Return (X, Y) of the center of cell containing provided text 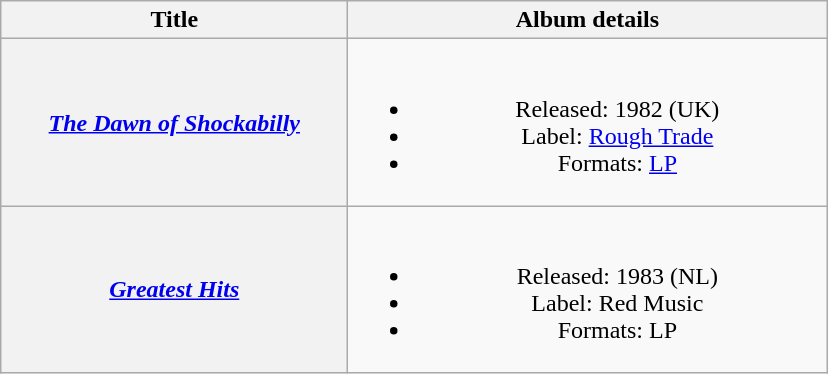
Released: 1983 (NL)Label: Red MusicFormats: LP (588, 290)
The Dawn of Shockabilly (174, 122)
Album details (588, 20)
Greatest Hits (174, 290)
Title (174, 20)
Released: 1982 (UK)Label: Rough TradeFormats: LP (588, 122)
